For the text-containing cell, return its midpoint in [X, Y] coordinate format. 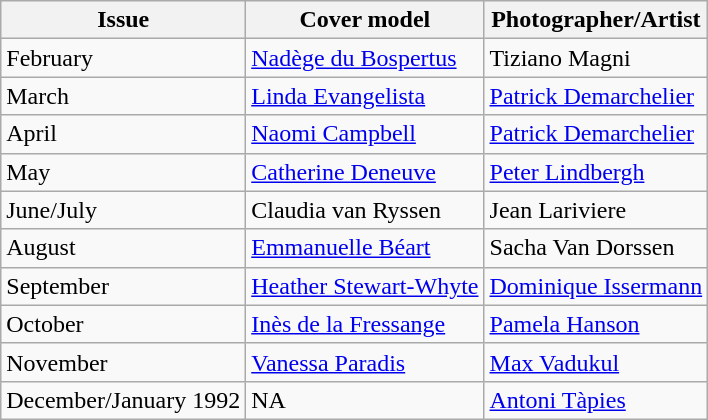
Jean Lariviere [596, 210]
November [124, 362]
Vanessa Paradis [365, 362]
Cover model [365, 20]
June/July [124, 210]
Tiziano Magni [596, 58]
Heather Stewart-Whyte [365, 286]
August [124, 248]
December/January 1992 [124, 400]
NA [365, 400]
Issue [124, 20]
Emmanuelle Béart [365, 248]
Inès de la Fressange [365, 324]
Photographer/Artist [596, 20]
Dominique Issermann [596, 286]
Linda Evangelista [365, 96]
February [124, 58]
May [124, 172]
Catherine Deneuve [365, 172]
April [124, 134]
Sacha Van Dorssen [596, 248]
Claudia van Ryssen [365, 210]
March [124, 96]
Max Vadukul [596, 362]
Peter Lindbergh [596, 172]
Nadège du Bospertus [365, 58]
October [124, 324]
Naomi Campbell [365, 134]
September [124, 286]
Pamela Hanson [596, 324]
Antoni Tàpies [596, 400]
